Return [X, Y] of the center of cell containing provided text 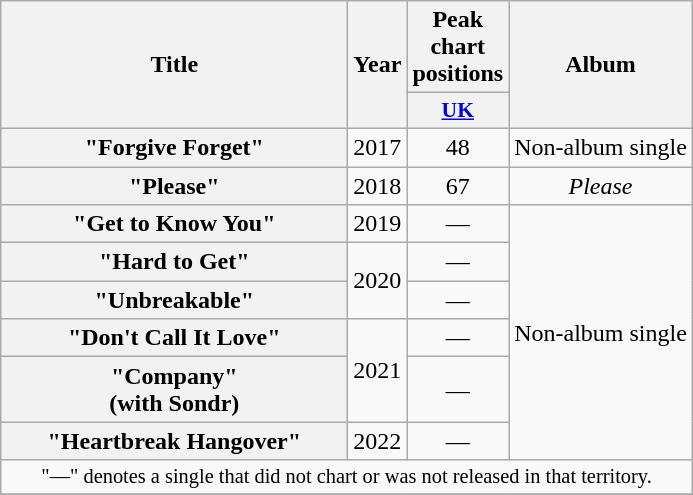
2020 [378, 281]
"Please" [174, 185]
"Forgive Forget" [174, 147]
67 [458, 185]
"Heartbreak Hangover" [174, 441]
2019 [378, 224]
2021 [378, 370]
"—" denotes a single that did not chart or was not released in that territory. [347, 477]
Year [378, 65]
2022 [378, 441]
"Unbreakable" [174, 300]
Album [601, 65]
Please [601, 185]
Peak chart positions [458, 47]
"Hard to Get" [174, 262]
UK [458, 111]
"Get to Know You" [174, 224]
2018 [378, 185]
Title [174, 65]
"Don't Call It Love" [174, 338]
48 [458, 147]
"Company"(with Sondr) [174, 390]
2017 [378, 147]
